Output the [x, y] coordinate of the center of the cell containing the given text.  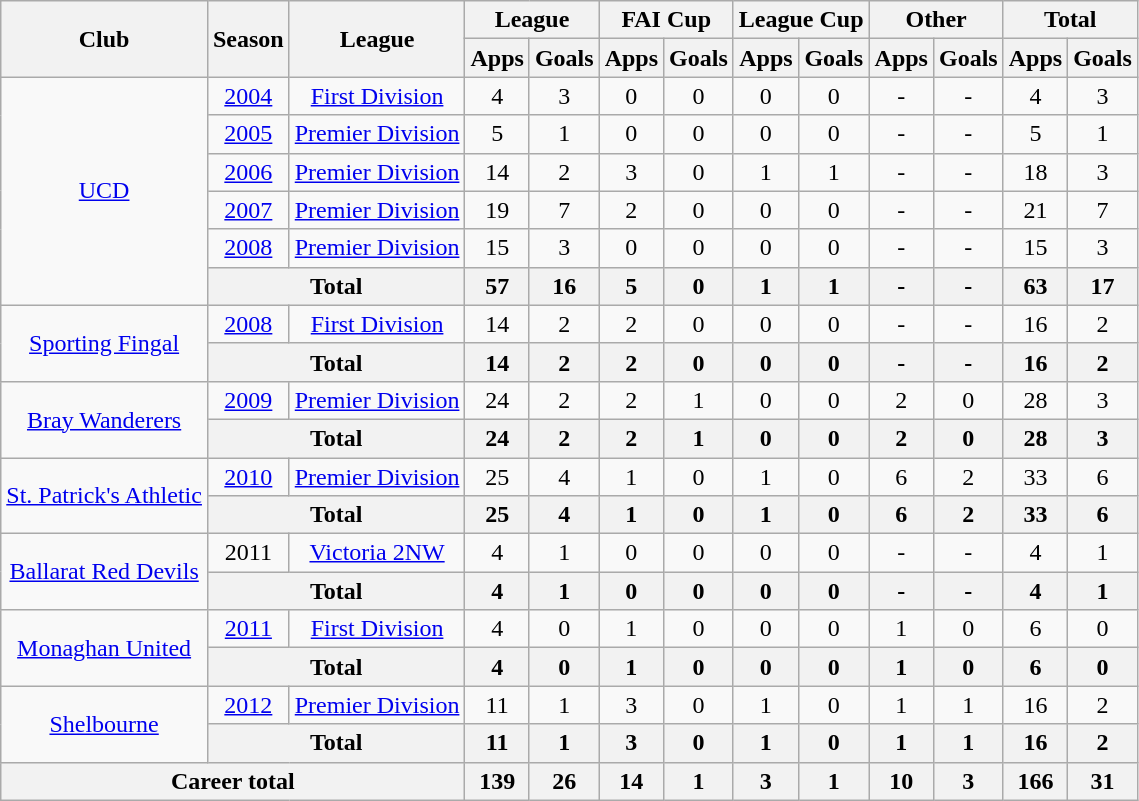
139 [497, 781]
Ballarat Red Devils [104, 572]
63 [1035, 286]
2007 [248, 210]
Sporting Fingal [104, 343]
Other [936, 20]
2012 [248, 705]
2006 [248, 172]
18 [1035, 172]
Victoria 2NW [377, 553]
10 [901, 781]
Career total [233, 781]
Season [248, 39]
Shelbourne [104, 724]
31 [1103, 781]
2010 [248, 477]
166 [1035, 781]
Club [104, 39]
2005 [248, 134]
2004 [248, 96]
FAI Cup [666, 20]
UCD [104, 191]
St. Patrick's Athletic [104, 496]
21 [1035, 210]
Bray Wanderers [104, 419]
57 [497, 286]
League Cup [801, 20]
26 [564, 781]
17 [1103, 286]
Monaghan United [104, 648]
2009 [248, 400]
19 [497, 210]
